Locate the cell with the specified text and output its (x, y) center coordinate. 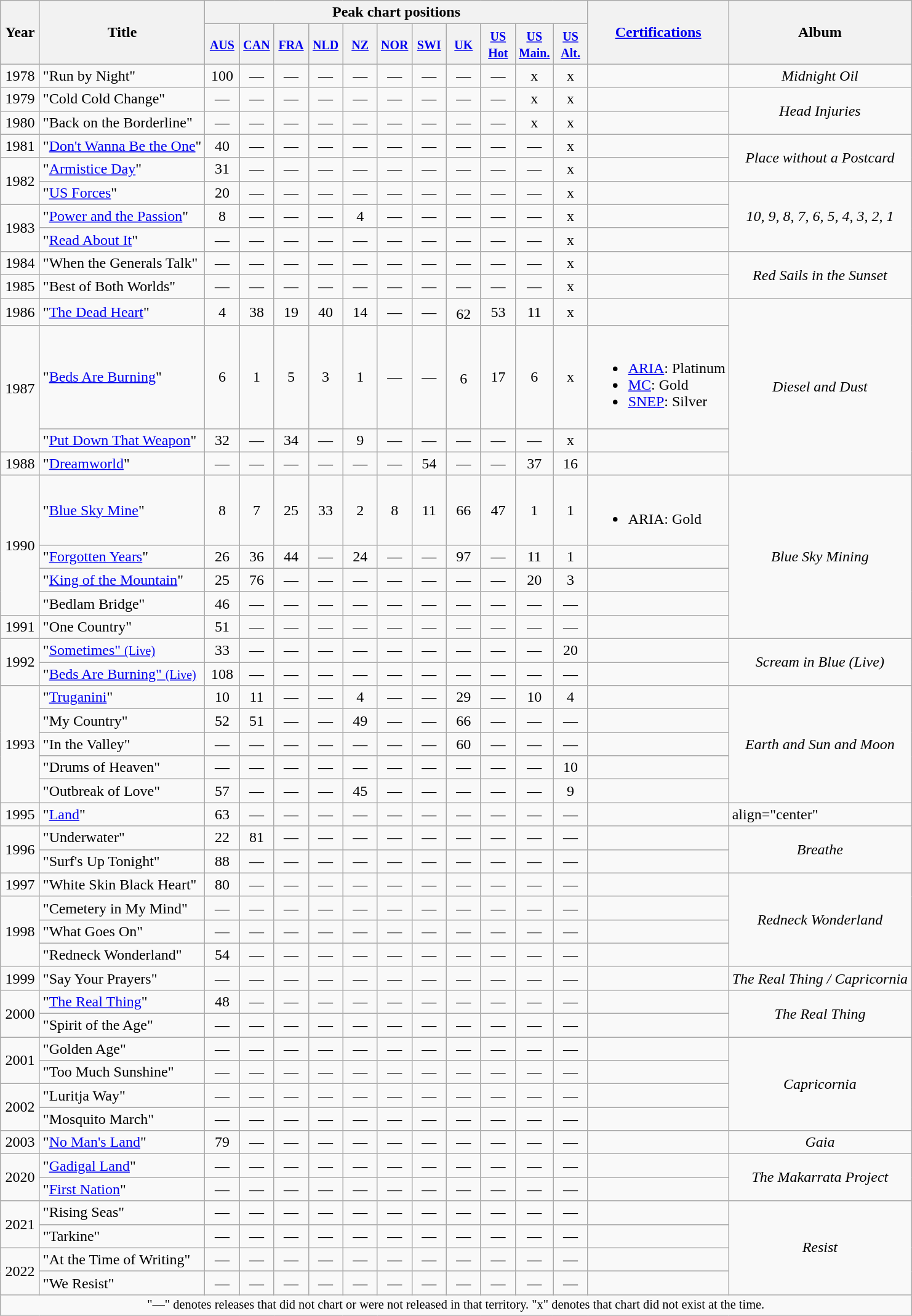
Scream in Blue (Live) (820, 662)
38 (257, 311)
"Luritja Way" (122, 1096)
"Underwater" (122, 838)
"When the Generals Talk" (122, 263)
Red Sails in the Sunset (820, 275)
1984 (20, 263)
"King of the Mountain" (122, 580)
AUS (222, 44)
88 (222, 861)
"Beds Are Burning" (Live) (122, 674)
1987 (20, 389)
5 (291, 377)
ARIA: Gold (658, 510)
48 (222, 1001)
60 (463, 744)
The Makarrata Project (820, 1178)
Earth and Sun and Moon (820, 744)
44 (291, 556)
"At the Time of Writing" (122, 1259)
"Surf's Up Tonight" (122, 861)
62 (463, 311)
NZ (360, 44)
34 (291, 440)
46 (222, 603)
"Drums of Heaven" (122, 768)
108 (222, 674)
1979 (20, 99)
2021 (20, 1224)
Breathe (820, 849)
2001 (20, 1061)
Certifications (658, 32)
81 (257, 838)
"Tarkine" (122, 1236)
"—" denotes releases that did not chart or were not released in that territory. "x" denotes that chart did not exist at the time. (456, 1305)
"Blue Sky Mine" (122, 510)
"Redneck Wonderland" (122, 955)
Diesel and Dust (820, 387)
align="center" (820, 814)
"In the Valley" (122, 744)
97 (463, 556)
1981 (20, 146)
UK (463, 44)
31 (222, 169)
57 (222, 791)
1978 (20, 76)
53 (498, 311)
14 (360, 311)
Album (820, 32)
"Outbreak of Love" (122, 791)
Resist (820, 1248)
"My Country" (122, 721)
1980 (20, 122)
2002 (20, 1107)
63 (222, 814)
1985 (20, 286)
45 (360, 791)
37 (534, 463)
"Say Your Prayers" (122, 978)
FRA (291, 44)
"No Man's Land" (122, 1142)
1999 (20, 978)
"Run by Night" (122, 76)
"Cold Cold Change" (122, 99)
22 (222, 838)
US Alt. (570, 44)
"Mosquito March" (122, 1119)
76 (257, 580)
"Read About It" (122, 239)
2022 (20, 1271)
29 (463, 697)
1996 (20, 849)
"Forgotten Years" (122, 556)
1983 (20, 228)
17 (498, 377)
2000 (20, 1013)
Redneck Wonderland (820, 920)
1991 (20, 627)
Blue Sky Mining (820, 556)
"White Skin Black Heart" (122, 885)
1982 (20, 181)
24 (360, 556)
1986 (20, 311)
1988 (20, 463)
"Spirit of the Age" (122, 1025)
"Don't Wanna Be the One" (122, 146)
US Hot (498, 44)
7 (257, 510)
1992 (20, 662)
"Bedlam Bridge" (122, 603)
"Truganini" (122, 697)
"Back on the Borderline" (122, 122)
"Beds Are Burning" (122, 377)
Year (20, 32)
Head Injuries (820, 111)
2003 (20, 1142)
"Rising Seas" (122, 1213)
26 (222, 556)
1993 (20, 744)
"Power and the Passion" (122, 216)
1990 (20, 545)
Place without a Postcard (820, 158)
"Cemetery in My Mind" (122, 908)
100 (222, 76)
"Too Much Sunshine" (122, 1072)
2 (360, 510)
ARIA: PlatinumMC: GoldSNEP: Silver (658, 377)
52 (222, 721)
"Golden Age" (122, 1049)
"We Resist" (122, 1283)
Capricornia (820, 1084)
"Gadigal Land" (122, 1166)
19 (291, 311)
10, 9, 8, 7, 6, 5, 4, 3, 2, 1 (820, 216)
"What Goes On" (122, 931)
"Land" (122, 814)
"Armistice Day" (122, 169)
NOR (394, 44)
The Real Thing / Capricornia (820, 978)
Gaia (820, 1142)
"Best of Both Worlds" (122, 286)
NLD (326, 44)
1998 (20, 931)
1997 (20, 885)
"The Real Thing" (122, 1001)
US Main. (534, 44)
Title (122, 32)
"Dreamworld" (122, 463)
2020 (20, 1178)
"One Country" (122, 627)
Peak chart positions (396, 12)
36 (257, 556)
CAN (257, 44)
1995 (20, 814)
SWI (429, 44)
"First Nation" (122, 1189)
"The Dead Heart" (122, 311)
The Real Thing (820, 1013)
16 (570, 463)
49 (360, 721)
"Put Down That Weapon" (122, 440)
"US Forces" (122, 193)
Midnight Oil (820, 76)
79 (222, 1142)
47 (498, 510)
80 (222, 885)
"Sometimes" (Live) (122, 651)
32 (222, 440)
